Pinpoint the cell where the given text exists, returning its (X, Y) midpoint coordinate. 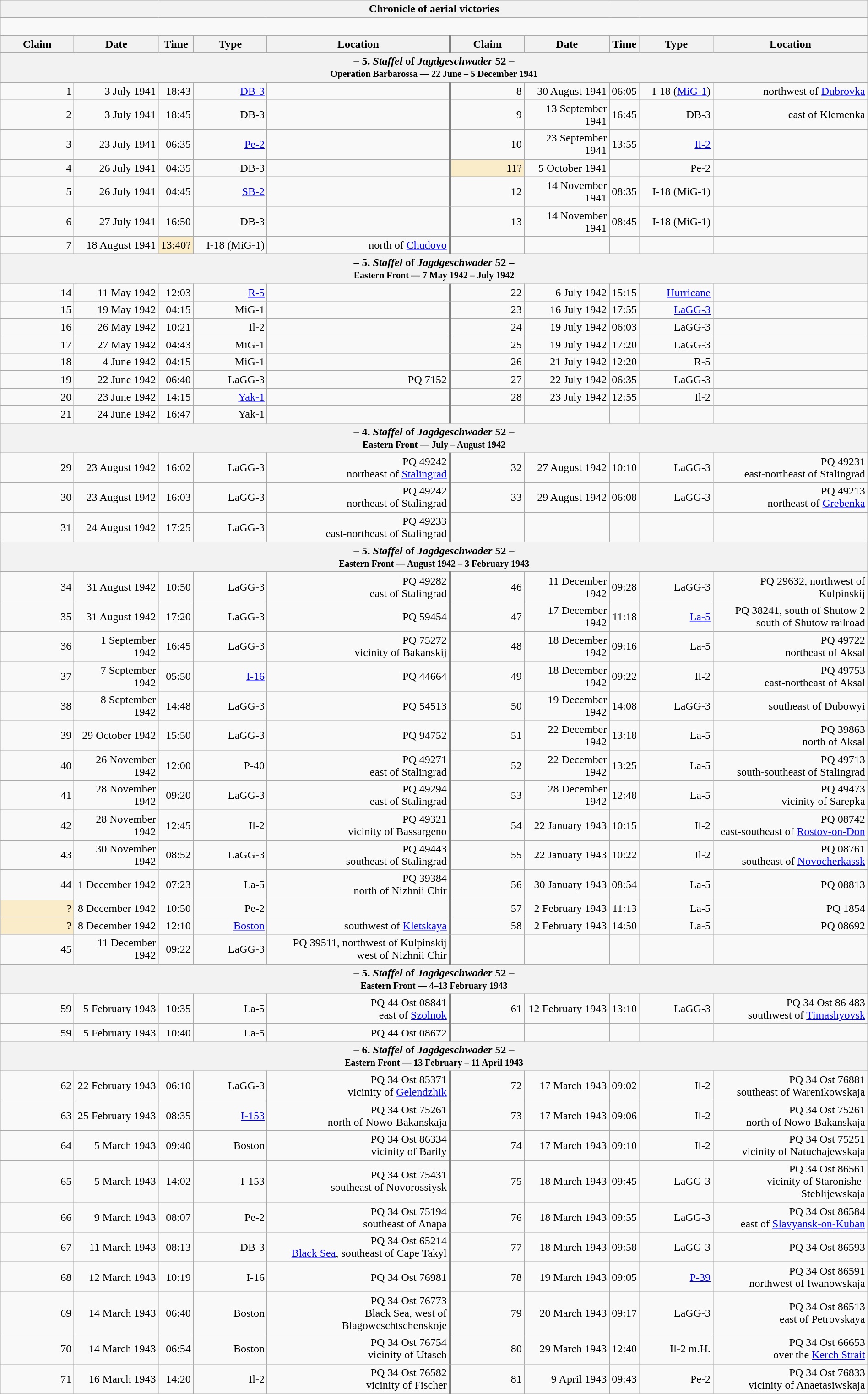
08:54 (624, 884)
13:25 (624, 765)
13 September 1941 (567, 114)
23 June 1942 (116, 397)
PQ 34 Ost 75431 southeast of Novorossiysk (358, 1182)
65 (38, 1182)
12:20 (624, 362)
09:45 (624, 1182)
5 October 1941 (567, 168)
19 March 1943 (567, 1277)
13:55 (624, 145)
southwest of Kletskaya (358, 926)
71 (38, 1379)
23 (487, 310)
69 (38, 1313)
10:19 (176, 1277)
PQ 34 Ost 86334vicinity of Barily (358, 1145)
north of Chudovo (358, 245)
16:47 (176, 414)
22 June 1942 (116, 380)
45 (38, 949)
09:06 (624, 1115)
18:45 (176, 114)
30 (38, 497)
13:18 (624, 736)
11 May 1942 (116, 293)
22 (487, 293)
08:52 (176, 855)
2 (38, 114)
PQ 34 Ost 76582vicinity of Fischer (358, 1379)
3 (38, 145)
04:35 (176, 168)
4 June 1942 (116, 362)
17 (38, 345)
06:10 (176, 1086)
06:08 (624, 497)
08:13 (176, 1247)
35 (38, 616)
east of Klemenka (791, 114)
04:45 (176, 191)
– 4. Staffel of Jagdgeschwader 52 –Eastern Front — July – August 1942 (434, 438)
12:00 (176, 765)
PQ 39511, northwest of Kulpinskij west of Nizhnii Chir (358, 949)
23 September 1941 (567, 145)
PQ 49231 east-northeast of Stalingrad (791, 468)
12:45 (176, 825)
37 (38, 676)
18 August 1941 (116, 245)
11? (487, 168)
53 (487, 796)
14:20 (176, 1379)
51 (487, 736)
PQ 34 Ost 76881southeast of Warenikowskaja (791, 1086)
79 (487, 1313)
26 November 1942 (116, 765)
9 (487, 114)
15 (38, 310)
14 (38, 293)
PQ 1854 (791, 908)
68 (38, 1277)
29 (38, 468)
PQ 39863 north of Aksal (791, 736)
PQ 34 Ost 66653over the Kerch Strait (791, 1349)
PQ 08761 southeast of Novocherkassk (791, 855)
P-39 (676, 1277)
38 (38, 706)
06:54 (176, 1349)
7 (38, 245)
PQ 44 Ost 08672 (358, 1032)
7 September 1942 (116, 676)
27 (487, 380)
PQ 29632, northwest of Kulpinskij (791, 587)
46 (487, 587)
15:15 (624, 293)
27 May 1942 (116, 345)
PQ 34 Ost 86561vicinity of Staronishe-Steblijewskaja (791, 1182)
10:40 (176, 1032)
12 March 1943 (116, 1277)
PQ 34 Ost 76754vicinity of Utasch (358, 1349)
16:50 (176, 222)
43 (38, 855)
– 6. Staffel of Jagdgeschwader 52 –Eastern Front — 13 February – 11 April 1943 (434, 1056)
16:03 (176, 497)
13 (487, 222)
77 (487, 1247)
70 (38, 1349)
09:40 (176, 1145)
PQ 49294 east of Stalingrad (358, 796)
19 (38, 380)
10:15 (624, 825)
PQ 75272vicinity of Bakanskij (358, 646)
PQ 34 Ost 76833vicinity of Anaetasiwskaja (791, 1379)
48 (487, 646)
19 May 1942 (116, 310)
PQ 08742 east-southeast of Rostov-on-Don (791, 825)
P-40 (230, 765)
12:10 (176, 926)
Chronicle of aerial victories (434, 9)
30 November 1942 (116, 855)
52 (487, 765)
12 (487, 191)
Hurricane (676, 293)
09:05 (624, 1277)
PQ 39384 north of Nizhnii Chir (358, 884)
PQ 44 Ost 08841 east of Szolnok (358, 1009)
31 (38, 527)
southeast of Dubowyi (791, 706)
42 (38, 825)
29 October 1942 (116, 736)
9 March 1943 (116, 1218)
32 (487, 468)
11:13 (624, 908)
67 (38, 1247)
61 (487, 1009)
72 (487, 1086)
07:23 (176, 884)
40 (38, 765)
63 (38, 1115)
66 (38, 1218)
17 December 1942 (567, 616)
26 (487, 362)
09:20 (176, 796)
14:15 (176, 397)
PQ 34 Ost 86513east of Petrovskaya (791, 1313)
PQ 49233 east-northeast of Stalingrad (358, 527)
PQ 08692 (791, 926)
27 July 1941 (116, 222)
56 (487, 884)
17:55 (624, 310)
44 (38, 884)
17:25 (176, 527)
09:43 (624, 1379)
20 (38, 397)
16 July 1942 (567, 310)
5 (38, 191)
SB-2 (230, 191)
PQ 54513 (358, 706)
57 (487, 908)
13:40? (176, 245)
10:35 (176, 1009)
23 July 1941 (116, 145)
21 July 1942 (567, 362)
47 (487, 616)
18 (38, 362)
PQ 49321vicinity of Bassargeno (358, 825)
20 March 1943 (567, 1313)
49 (487, 676)
1 September 1942 (116, 646)
6 (38, 222)
1 (38, 91)
14:08 (624, 706)
18:43 (176, 91)
09:16 (624, 646)
PQ 49213northeast of Grebenka (791, 497)
29 August 1942 (567, 497)
– 5. Staffel of Jagdgeschwader 52 –Eastern Front — 7 May 1942 – July 1942 (434, 268)
12:48 (624, 796)
26 May 1942 (116, 327)
14:48 (176, 706)
PQ 34 Ost 65214Black Sea, southeast of Cape Takyl (358, 1247)
10 (487, 145)
06:03 (624, 327)
northwest of Dubrovka (791, 91)
34 (38, 587)
PQ 59454 (358, 616)
19 December 1942 (567, 706)
PQ 49753 east-northeast of Aksal (791, 676)
12:55 (624, 397)
15:50 (176, 736)
PQ 34 Ost 85371vicinity of Gelendzhik (358, 1086)
09:02 (624, 1086)
16:02 (176, 468)
10:21 (176, 327)
28 December 1942 (567, 796)
81 (487, 1379)
25 February 1943 (116, 1115)
PQ 34 Ost 86 483southwest of Timashyovsk (791, 1009)
30 August 1941 (567, 91)
22 July 1942 (567, 380)
Il-2 m.H. (676, 1349)
1 December 1942 (116, 884)
– 5. Staffel of Jagdgeschwader 52 –Eastern Front — August 1942 – 3 February 1943 (434, 557)
78 (487, 1277)
– 5. Staffel of Jagdgeschwader 52 –Eastern Front — 4–13 February 1943 (434, 979)
75 (487, 1182)
PQ 44664 (358, 676)
4 (38, 168)
16 (38, 327)
76 (487, 1218)
28 (487, 397)
PQ 49443 southeast of Stalingrad (358, 855)
27 August 1942 (567, 468)
80 (487, 1349)
PQ 49722 northeast of Aksal (791, 646)
25 (487, 345)
58 (487, 926)
23 July 1942 (567, 397)
PQ 49713 south-southeast of Stalingrad (791, 765)
21 (38, 414)
09:17 (624, 1313)
10:10 (624, 468)
– 5. Staffel of Jagdgeschwader 52 –Operation Barbarossa — 22 June – 5 December 1941 (434, 68)
PQ 34 Ost 86584east of Slavyansk-on-Kuban (791, 1218)
PQ 34 Ost 75251vicinity of Natuchajewskaja (791, 1145)
PQ 94752 (358, 736)
41 (38, 796)
PQ 34 Ost 76773Black Sea, west of Blagoweschtschenskoje (358, 1313)
12:40 (624, 1349)
14:02 (176, 1182)
36 (38, 646)
64 (38, 1145)
73 (487, 1115)
09:28 (624, 587)
62 (38, 1086)
08:45 (624, 222)
29 March 1943 (567, 1349)
33 (487, 497)
09:58 (624, 1247)
PQ 34 Ost 86591northwest of Iwanowskaja (791, 1277)
11 March 1943 (116, 1247)
PQ 38241, south of Shutow 2south of Shutow railroad (791, 616)
05:50 (176, 676)
16 March 1943 (116, 1379)
24 June 1942 (116, 414)
55 (487, 855)
PQ 7152 (358, 380)
14:50 (624, 926)
74 (487, 1145)
10:22 (624, 855)
04:43 (176, 345)
39 (38, 736)
54 (487, 825)
PQ 34 Ost 76981 (358, 1277)
08:07 (176, 1218)
PQ 49271 east of Stalingrad (358, 765)
06:05 (624, 91)
PQ 34 Ost 75194southeast of Anapa (358, 1218)
PQ 34 Ost 86593 (791, 1247)
09:10 (624, 1145)
24 August 1942 (116, 527)
9 April 1943 (567, 1379)
8 September 1942 (116, 706)
PQ 49282 east of Stalingrad (358, 587)
09:55 (624, 1218)
22 February 1943 (116, 1086)
6 July 1942 (567, 293)
50 (487, 706)
12 February 1943 (567, 1009)
8 (487, 91)
11:18 (624, 616)
PQ 08813 (791, 884)
30 January 1943 (567, 884)
13:10 (624, 1009)
12:03 (176, 293)
24 (487, 327)
PQ 49473vicinity of Sarepka (791, 796)
